Find where the given text appears and provide that cell's center as [X, Y] coordinate. 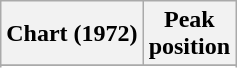
Chart (1972) [72, 34]
Peak position [189, 34]
